Determine the [x, y] coordinate at the center of the cell enclosing the given text.  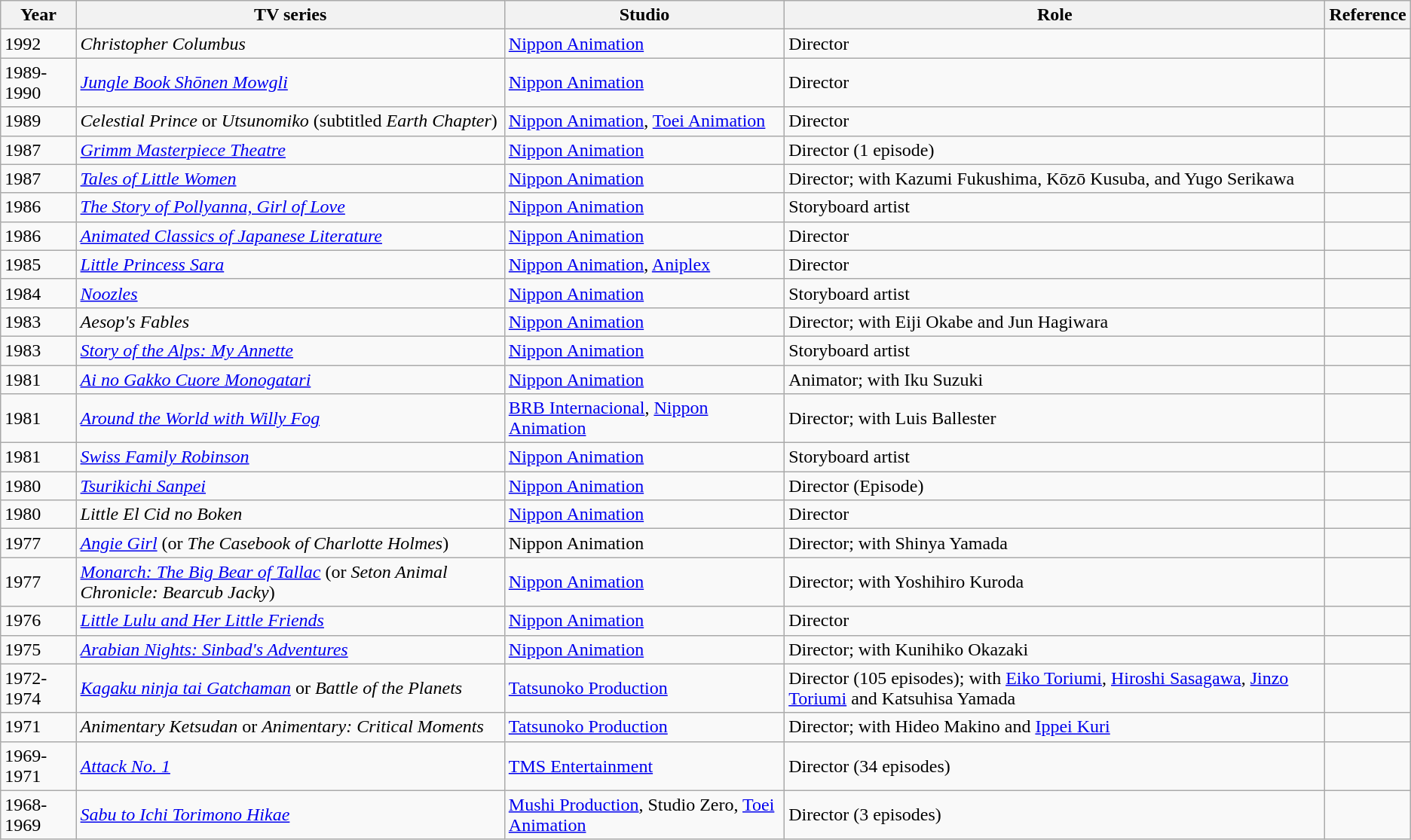
Story of the Alps: My Annette [290, 350]
Animated Classics of Japanese Literature [290, 236]
Little Princess Sara [290, 264]
Director; with Kazumi Fukushima, Kōzō Kusuba, and Yugo Serikawa [1055, 179]
Tsurikichi Sanpei [290, 486]
Animentary Ketsudan or Animentary: Critical Moments [290, 727]
1968-1969 [38, 815]
Swiss Family Robinson [290, 457]
Tales of Little Women [290, 179]
1985 [38, 264]
Celestial Prince or Utsunomiko (subtitled Earth Chapter) [290, 121]
TMS Entertainment [644, 765]
Mushi Production, Studio Zero, Toei Animation [644, 815]
Director; with Eiji Okabe and Jun Hagiwara [1055, 322]
Director; with Yoshihiro Kuroda [1055, 582]
Christopher Columbus [290, 44]
Monarch: The Big Bear of Tallac (or Seton Animal Chronicle: Bearcub Jacky) [290, 582]
Year [38, 15]
Director (34 episodes) [1055, 765]
Grimm Masterpiece Theatre [290, 150]
Director; with Shinya Yamada [1055, 543]
The Story of Pollyanna, Girl of Love [290, 207]
Jungle Book Shōnen Mowgli [290, 83]
Director (3 episodes) [1055, 815]
Attack No. 1 [290, 765]
1989 [38, 121]
1971 [38, 727]
Kagaku ninja tai Gatchaman or Battle of the Planets [290, 689]
BRB Internacional, Nippon Animation [644, 419]
Director; with Kunihiko Okazaki [1055, 649]
Arabian Nights: Sinbad's Adventures [290, 649]
Nippon Animation, Aniplex [644, 264]
Animator; with Iku Suzuki [1055, 379]
1969-1971 [38, 765]
Around the World with Willy Fog [290, 419]
Director; with Hideo Makino and Ippei Kuri [1055, 727]
Sabu to Ichi Torimono Hikae [290, 815]
Role [1055, 15]
Studio [644, 15]
1972-1974 [38, 689]
Director; with Luis Ballester [1055, 419]
1975 [38, 649]
Director (1 episode) [1055, 150]
1984 [38, 293]
Ai no Gakko Cuore Monogatari [290, 379]
Little El Cid no Boken [290, 515]
TV series [290, 15]
Aesop's Fables [290, 322]
Angie Girl (or The Casebook of Charlotte Holmes) [290, 543]
Nippon Animation, Toei Animation [644, 121]
Noozles [290, 293]
1976 [38, 621]
Little Lulu and Her Little Friends [290, 621]
Reference [1367, 15]
1989-1990 [38, 83]
1992 [38, 44]
Director (105 episodes); with Eiko Toriumi, Hiroshi Sasagawa, Jinzo Toriumi and Katsuhisa Yamada [1055, 689]
Director (Episode) [1055, 486]
